Return [X, Y] of the center of cell containing provided text 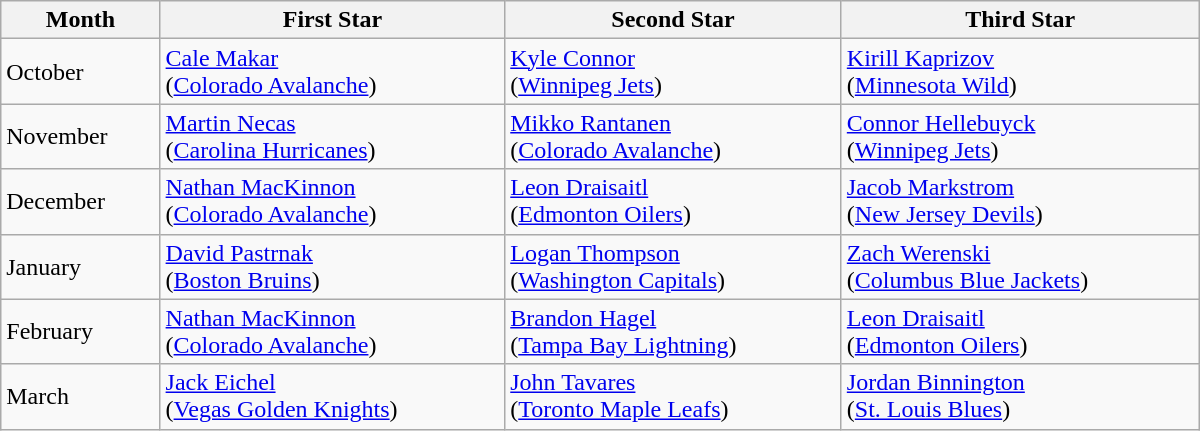
January [80, 266]
Martin Necas(Carolina Hurricanes) [332, 136]
Jack Eichel(Vegas Golden Knights) [332, 396]
December [80, 202]
Connor Hellebuyck(Winnipeg Jets) [1020, 136]
Zach Werenski(Columbus Blue Jackets) [1020, 266]
Kirill Kaprizov(Minnesota Wild) [1020, 72]
Brandon Hagel(Tampa Bay Lightning) [674, 332]
First Star [332, 20]
Logan Thompson(Washington Capitals) [674, 266]
Third Star [1020, 20]
Kyle Connor(Winnipeg Jets) [674, 72]
Jordan Binnington(St. Louis Blues) [1020, 396]
March [80, 396]
David Pastrnak(Boston Bruins) [332, 266]
October [80, 72]
Jacob Markstrom(New Jersey Devils) [1020, 202]
February [80, 332]
Cale Makar(Colorado Avalanche) [332, 72]
Month [80, 20]
November [80, 136]
Mikko Rantanen(Colorado Avalanche) [674, 136]
John Tavares(Toronto Maple Leafs) [674, 396]
Second Star [674, 20]
